Pinpoint the cell where the given text exists, returning its (X, Y) midpoint coordinate. 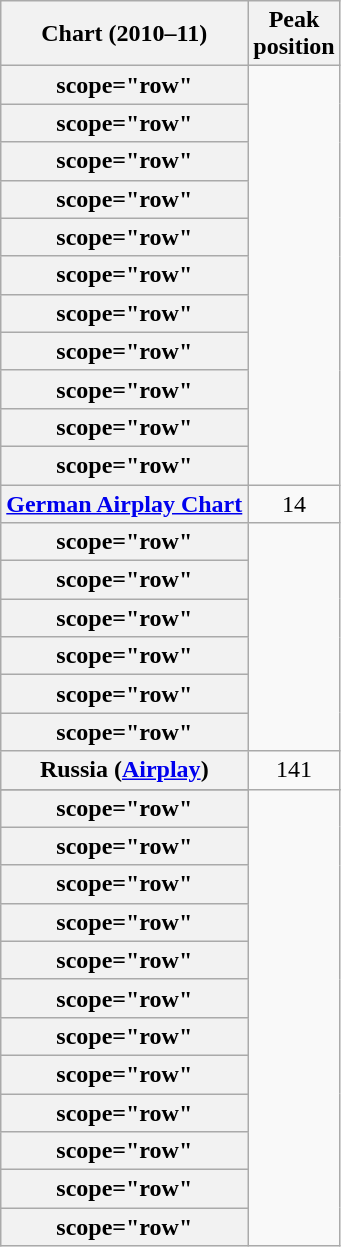
Russia (Airplay) (124, 770)
German Airplay Chart (124, 503)
141 (294, 770)
Chart (2010–11) (124, 34)
14 (294, 503)
Peakposition (294, 34)
